Pinpoint the cell where the given text exists, returning its [X, Y] midpoint coordinate. 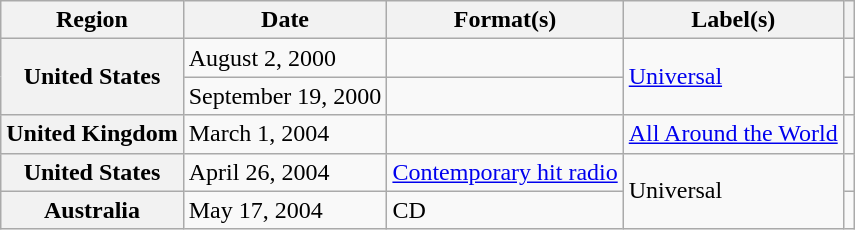
Contemporary hit radio [505, 172]
Format(s) [505, 20]
April 26, 2004 [285, 172]
Region [92, 20]
CD [505, 210]
United Kingdom [92, 134]
All Around the World [733, 134]
May 17, 2004 [285, 210]
Date [285, 20]
March 1, 2004 [285, 134]
August 2, 2000 [285, 58]
Label(s) [733, 20]
September 19, 2000 [285, 96]
Australia [92, 210]
